Determine the (x, y) coordinate at the center of the cell enclosing the given text.  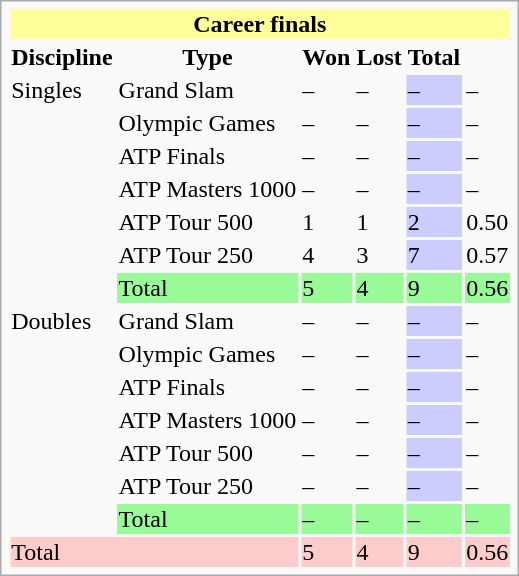
Won (326, 57)
3 (379, 255)
2 (434, 222)
7 (434, 255)
Singles (62, 189)
Discipline (62, 57)
Career finals (260, 24)
0.57 (488, 255)
Lost (379, 57)
0.50 (488, 222)
Doubles (62, 420)
Type (208, 57)
